Determine the (X, Y) coordinate at the center of the cell enclosing the given text.  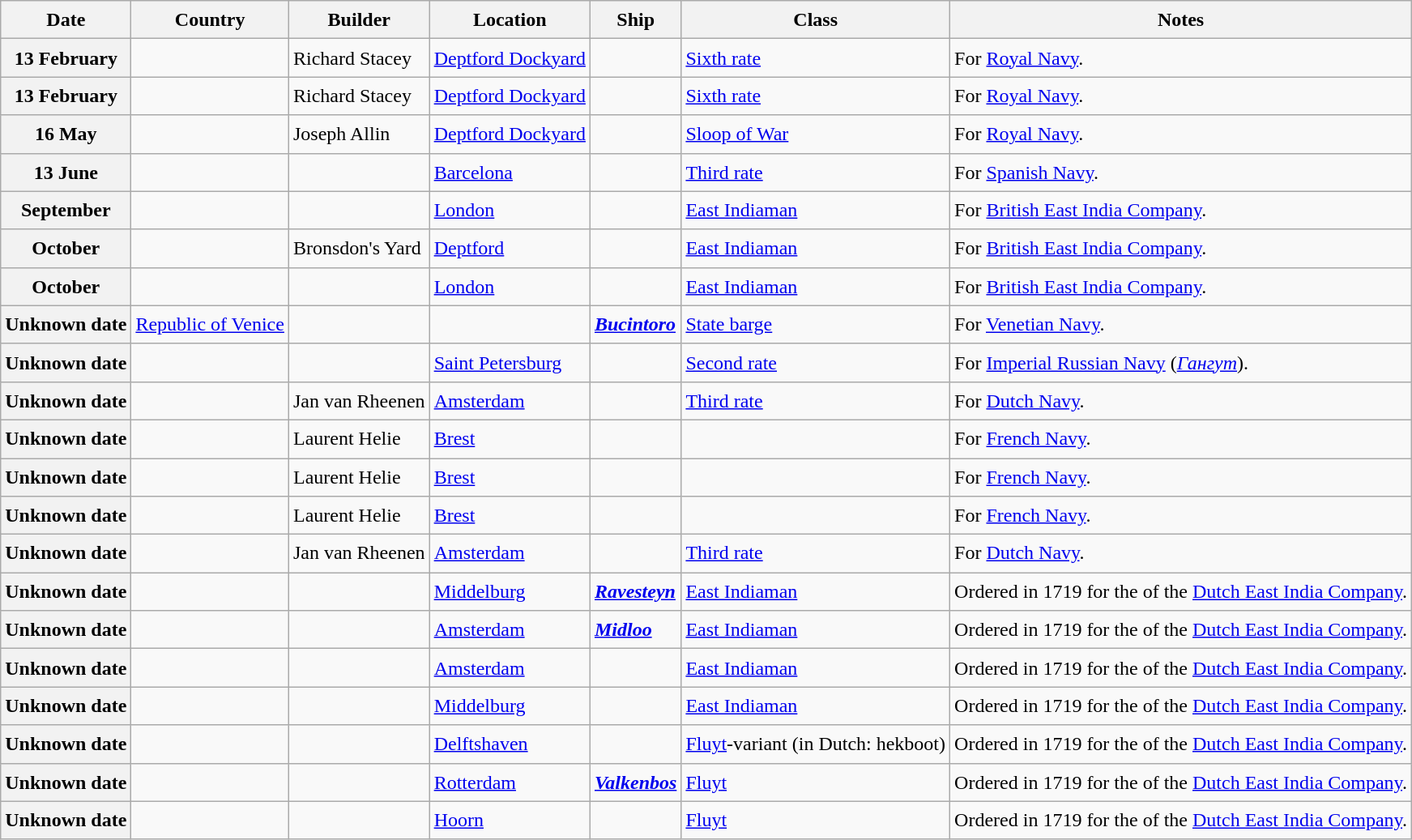
Ravesteyn (635, 591)
Second rate (816, 363)
September (66, 211)
Midloo (635, 630)
Rotterdam (510, 782)
Hoorn (510, 820)
For Spanish Navy. (1181, 172)
Saint Petersburg (510, 363)
Valkenbos (635, 782)
13 June (66, 172)
Ship (635, 19)
Builder (359, 19)
Bronsdon's Yard (359, 248)
For Venetian Navy. (1181, 324)
16 May (66, 134)
Delftshaven (510, 744)
Notes (1181, 19)
Class (816, 19)
Bucintoro (635, 324)
Deptford (510, 248)
Location (510, 19)
State barge (816, 324)
Sloop of War (816, 134)
Date (66, 19)
Fluyt-variant (in Dutch: hekboot) (816, 744)
For Imperial Russian Navy (Гангут). (1181, 363)
Joseph Allin (359, 134)
Country (211, 19)
Republic of Venice (211, 324)
Barcelona (510, 172)
